For the text-containing cell, return its midpoint in (x, y) coordinate format. 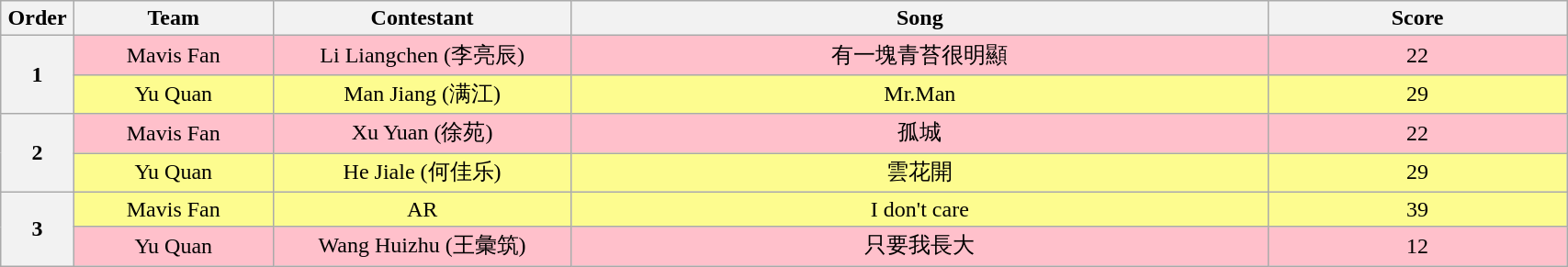
Man Jiang (满江) (423, 94)
雲花開 (919, 172)
孤城 (919, 134)
有一塊青苔很明顯 (919, 55)
Team (173, 18)
3 (38, 229)
Xu Yuan (徐苑) (423, 134)
只要我長大 (919, 246)
Contestant (423, 18)
He Jiale (何佳乐) (423, 172)
AR (423, 209)
Mr.Man (919, 94)
Wang Huizhu (王彙筑) (423, 246)
Score (1418, 18)
Li Liangchen (李亮辰) (423, 55)
I don't care (919, 209)
2 (38, 152)
39 (1418, 209)
Song (919, 18)
1 (38, 75)
Order (38, 18)
12 (1418, 246)
